Return the (x, y) coordinate for the center point of the cell that contains the specified text.  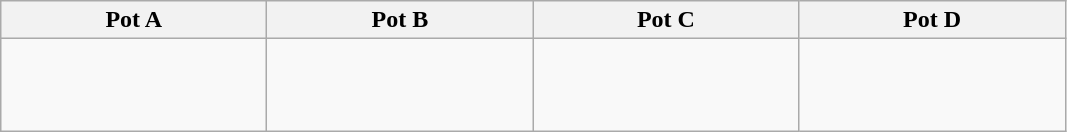
Pot D (932, 20)
Pot A (134, 20)
Pot C (666, 20)
Pot B (400, 20)
